Identify which cell holds the provided text, then report its [X, Y] central coordinate. 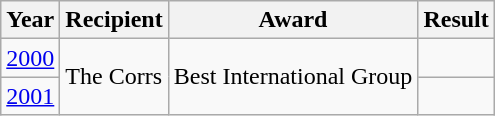
Best International Group [293, 77]
Year [30, 20]
Recipient [114, 20]
2000 [30, 58]
Result [456, 20]
Award [293, 20]
The Corrs [114, 77]
2001 [30, 96]
